Search for the cell housing the specified text and yield its [x, y] center coordinate. 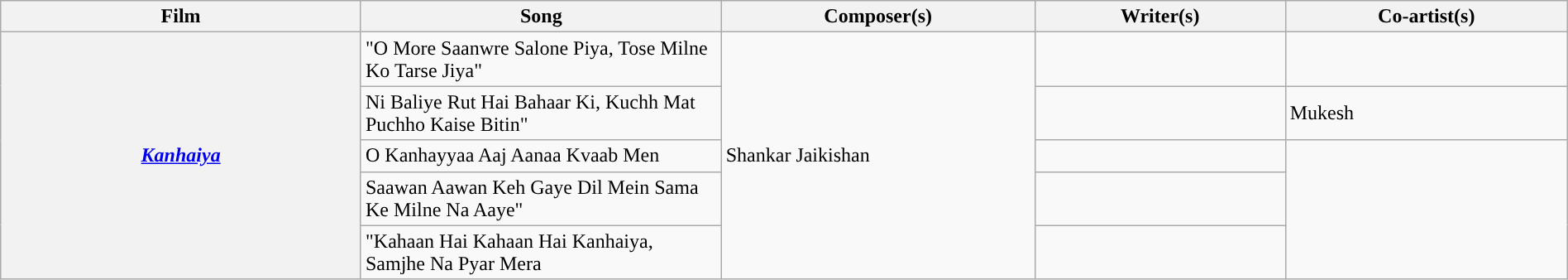
"Kahaan Hai Kahaan Hai Kanhaiya, Samjhe Na Pyar Mera [541, 252]
Writer(s) [1159, 17]
Shankar Jaikishan [878, 156]
O Kanhayyaa Aaj Aanaa Kvaab Men [541, 156]
"O More Saanwre Salone Piya, Tose Milne Ko Tarse Jiya" [541, 60]
Composer(s) [878, 17]
Mukesh [1426, 113]
Song [541, 17]
Film [181, 17]
Saawan Aawan Keh Gaye Dil Mein Sama Ke Milne Na Aaye" [541, 199]
Co-artist(s) [1426, 17]
Kanhaiya [181, 156]
Ni Baliye Rut Hai Bahaar Ki, Kuchh Mat Puchho Kaise Bitin" [541, 113]
